Return (x, y) of the center of cell containing provided text 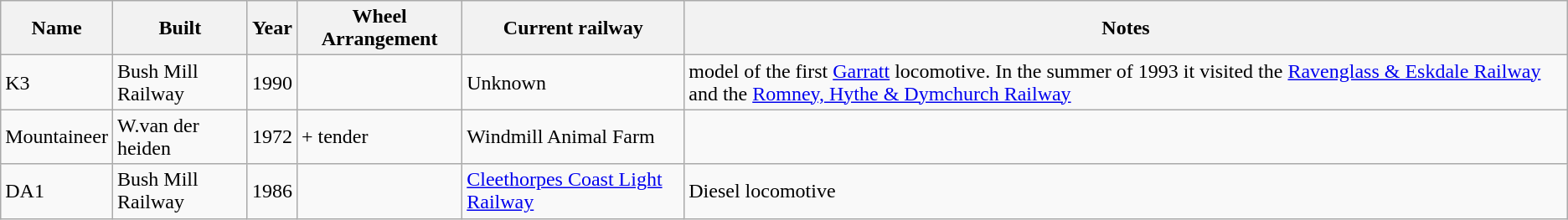
K3 (57, 82)
DA1 (57, 191)
1990 (271, 82)
Cleethorpes Coast Light Railway (573, 191)
+ tender (379, 137)
1972 (271, 137)
Wheel Arrangement (379, 28)
Windmill Animal Farm (573, 137)
Name (57, 28)
model of the first Garratt locomotive. In the summer of 1993 it visited the Ravenglass & Eskdale Railway and the Romney, Hythe & Dymchurch Railway (1126, 82)
Mountaineer (57, 137)
Built (179, 28)
Notes (1126, 28)
Current railway (573, 28)
W.van der heiden (179, 137)
Diesel locomotive (1126, 191)
1986 (271, 191)
Year (271, 28)
Unknown (573, 82)
